Detect which cell encompasses the target text, then output its (X, Y) center coordinate. 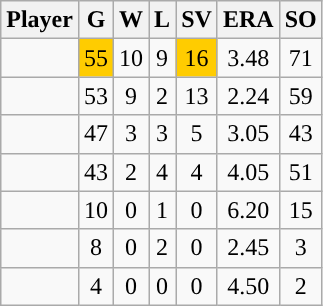
53 (96, 96)
4.50 (248, 286)
SO (300, 20)
15 (300, 210)
L (162, 20)
8 (96, 248)
6.20 (248, 210)
47 (96, 134)
55 (96, 58)
SV (197, 20)
G (96, 20)
59 (300, 96)
2.45 (248, 248)
ERA (248, 20)
2.24 (248, 96)
4.05 (248, 172)
1 (162, 210)
5 (197, 134)
71 (300, 58)
51 (300, 172)
W (132, 20)
3.05 (248, 134)
3.48 (248, 58)
16 (197, 58)
Player (40, 20)
13 (197, 96)
